Provide the (x, y) coordinate of the cell's center where the given text is located.  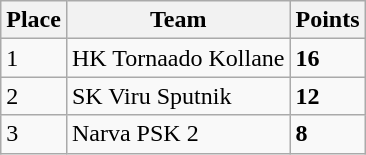
3 (34, 134)
12 (328, 96)
2 (34, 96)
8 (328, 134)
Place (34, 20)
Points (328, 20)
Team (178, 20)
HK Tornaado Kollane (178, 58)
SK Viru Sputnik (178, 96)
Narva PSK 2 (178, 134)
1 (34, 58)
16 (328, 58)
